Return the (X, Y) coordinate for the center point of the cell that contains the specified text.  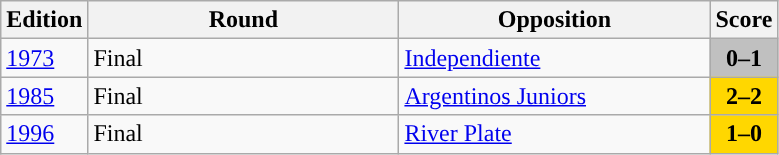
1973 (44, 58)
Independiente (554, 58)
1–0 (744, 134)
1996 (44, 134)
Edition (44, 20)
0–1 (744, 58)
Argentinos Juniors (554, 96)
Opposition (554, 20)
1985 (44, 96)
Score (744, 20)
River Plate (554, 134)
Round (244, 20)
2–2 (744, 96)
